Capture the cell that displays the provided text and extract its (X, Y) central coordinate. 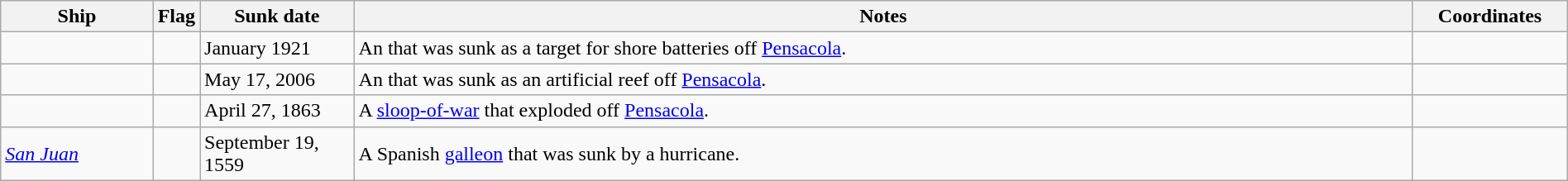
Ship (77, 17)
A sloop-of-war that exploded off Pensacola. (883, 111)
Sunk date (278, 17)
September 19, 1559 (278, 154)
May 17, 2006 (278, 79)
A Spanish galleon that was sunk by a hurricane. (883, 154)
An that was sunk as an artificial reef off Pensacola. (883, 79)
Notes (883, 17)
An that was sunk as a target for shore batteries off Pensacola. (883, 48)
Flag (176, 17)
January 1921 (278, 48)
San Juan (77, 154)
April 27, 1863 (278, 111)
Coordinates (1490, 17)
